Return the [x, y] coordinate for the center point of the cell that contains the specified text.  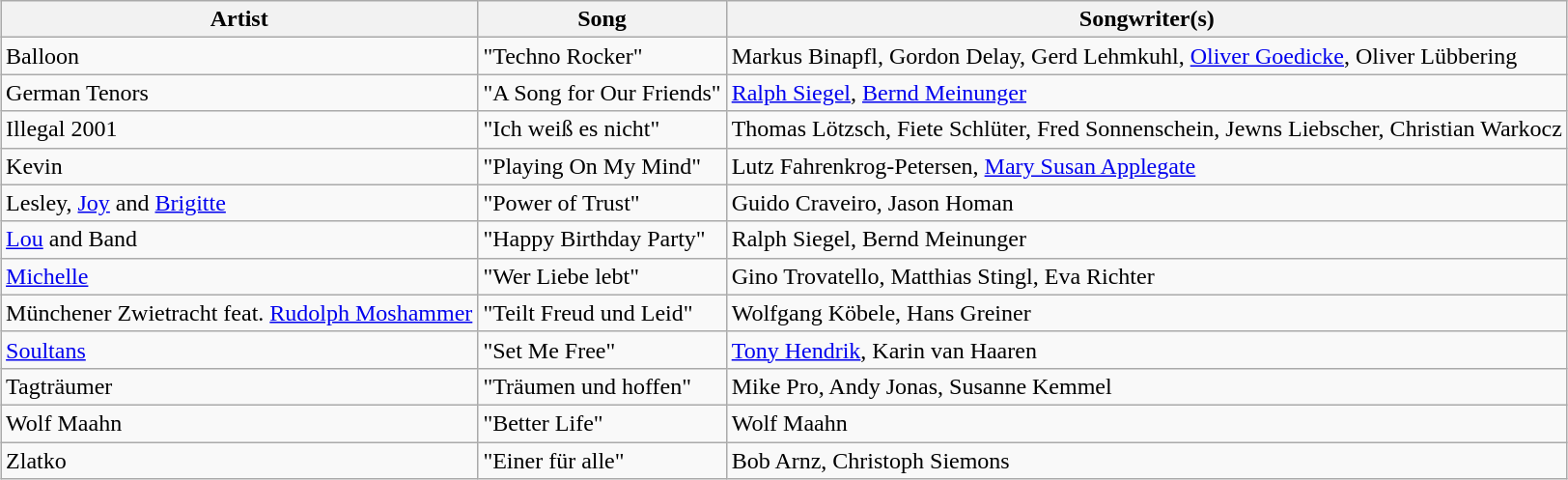
Lesley, Joy and Brigitte [239, 203]
German Tenors [239, 93]
"Happy Birthday Party" [602, 240]
Thomas Lötzsch, Fiete Schlüter, Fred Sonnenschein, Jewns Liebscher, Christian Warkocz [1147, 129]
"Power of Trust" [602, 203]
"Wer Liebe lebt" [602, 276]
"Träumen und hoffen" [602, 386]
"Ich weiß es nicht" [602, 129]
Balloon [239, 56]
"Teilt Freud und Leid" [602, 313]
"Set Me Free" [602, 350]
Zlatko [239, 461]
Song [602, 19]
Markus Binapfl, Gordon Delay, Gerd Lehmkuhl, Oliver Goedicke, Oliver Lübbering [1147, 56]
Bob Arnz, Christoph Siemons [1147, 461]
Illegal 2001 [239, 129]
Songwriter(s) [1147, 19]
"Techno Rocker" [602, 56]
Artist [239, 19]
"Playing On My Mind" [602, 166]
Lutz Fahrenkrog-Petersen, Mary Susan Applegate [1147, 166]
Mike Pro, Andy Jonas, Susanne Kemmel [1147, 386]
"A Song for Our Friends" [602, 93]
Michelle [239, 276]
"Better Life" [602, 423]
Kevin [239, 166]
Soultans [239, 350]
"Einer für alle" [602, 461]
Lou and Band [239, 240]
Wolfgang Köbele, Hans Greiner [1147, 313]
Tony Hendrik, Karin van Haaren [1147, 350]
Tagträumer [239, 386]
Guido Craveiro, Jason Homan [1147, 203]
Münchener Zwietracht feat. Rudolph Moshammer [239, 313]
Gino Trovatello, Matthias Stingl, Eva Richter [1147, 276]
